Capture the cell that displays the provided text and extract its [X, Y] central coordinate. 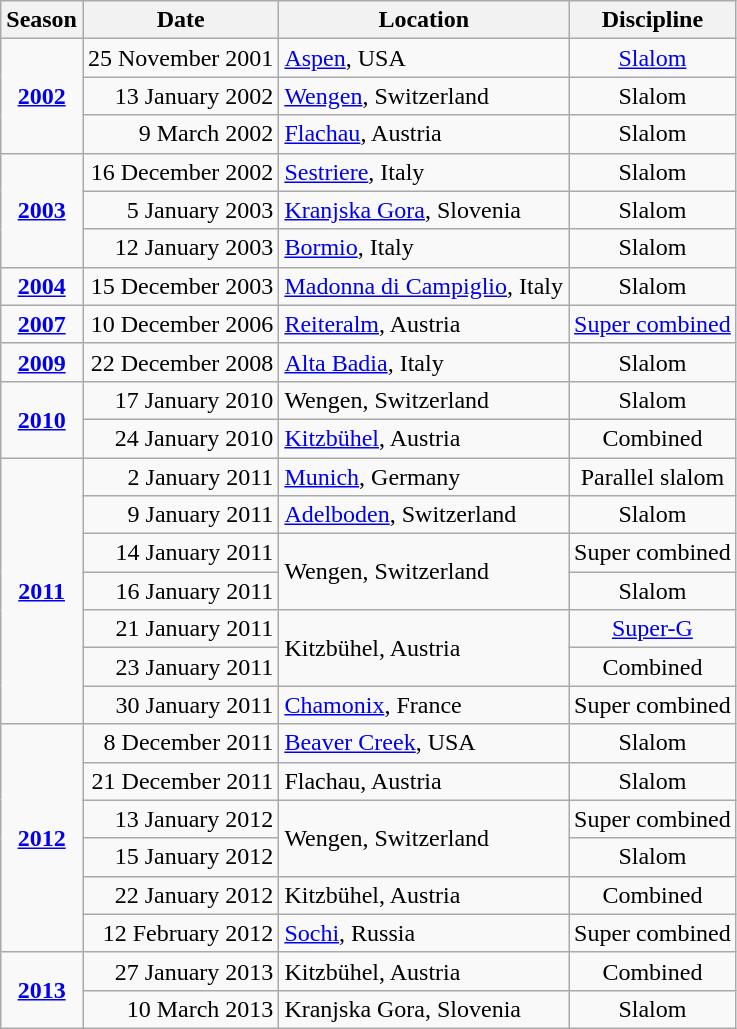
21 December 2011 [180, 781]
22 January 2012 [180, 895]
Beaver Creek, USA [424, 743]
12 February 2012 [180, 933]
17 January 2010 [180, 400]
15 December 2003 [180, 286]
21 January 2011 [180, 629]
2010 [42, 419]
9 January 2011 [180, 515]
Chamonix, France [424, 705]
14 January 2011 [180, 553]
Sochi, Russia [424, 933]
Madonna di Campiglio, Italy [424, 286]
25 November 2001 [180, 58]
Location [424, 20]
2 January 2011 [180, 477]
Munich, Germany [424, 477]
2012 [42, 838]
27 January 2013 [180, 971]
Discipline [653, 20]
10 December 2006 [180, 324]
Alta Badia, Italy [424, 362]
Adelboden, Switzerland [424, 515]
22 December 2008 [180, 362]
13 January 2012 [180, 819]
Season [42, 20]
16 December 2002 [180, 172]
2002 [42, 96]
2011 [42, 591]
24 January 2010 [180, 438]
23 January 2011 [180, 667]
9 March 2002 [180, 134]
2009 [42, 362]
Sestriere, Italy [424, 172]
8 December 2011 [180, 743]
13 January 2002 [180, 96]
2003 [42, 210]
10 March 2013 [180, 1009]
12 January 2003 [180, 248]
30 January 2011 [180, 705]
2013 [42, 990]
16 January 2011 [180, 591]
Date [180, 20]
Aspen, USA [424, 58]
2004 [42, 286]
Bormio, Italy [424, 248]
2007 [42, 324]
Super-G [653, 629]
Reiteralm, Austria [424, 324]
Parallel slalom [653, 477]
15 January 2012 [180, 857]
5 January 2003 [180, 210]
